From the cell containing the given text, extract its center point as (x, y) coordinate. 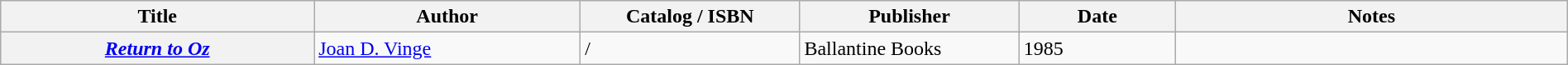
Catalog / ISBN (690, 17)
Notes (1372, 17)
1985 (1097, 48)
Title (157, 17)
/ (690, 48)
Joan D. Vinge (447, 48)
Publisher (910, 17)
Date (1097, 17)
Ballantine Books (910, 48)
Author (447, 17)
Return to Oz (157, 48)
